Identify which cell holds the provided text, then report its [X, Y] central coordinate. 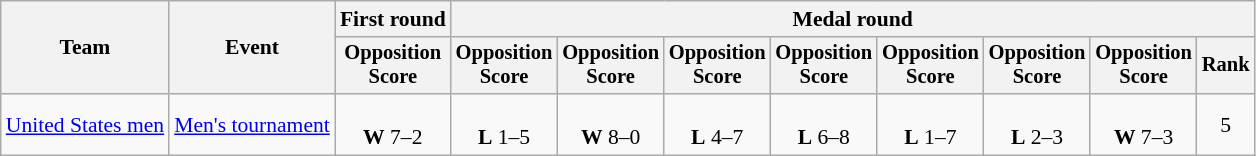
5 [1226, 124]
L 6–8 [824, 124]
W 8–0 [610, 124]
First round [393, 19]
Team [85, 48]
L 4–7 [718, 124]
L 1–7 [930, 124]
Event [252, 48]
Rank [1226, 66]
United States men [85, 124]
W 7–2 [393, 124]
W 7–3 [1144, 124]
Medal round [853, 19]
L 2–3 [1038, 124]
Men's tournament [252, 124]
L 1–5 [504, 124]
